Extract the [X, Y] coordinate from the center of the cell holding the provided text.  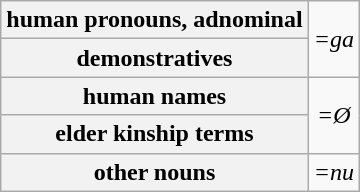
other nouns [154, 172]
human pronouns, adnominal [154, 20]
elder kinship terms [154, 134]
=ga [334, 39]
=nu [334, 172]
human names [154, 96]
demonstratives [154, 58]
=Ø [334, 115]
